Detect which cell encompasses the target text, then output its [X, Y] center coordinate. 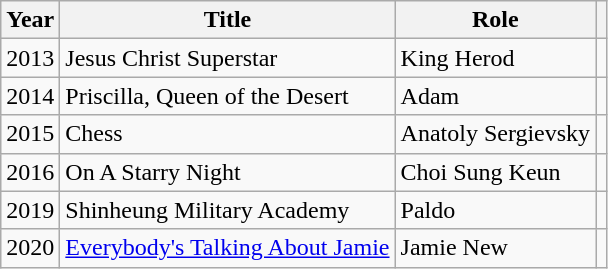
Priscilla, Queen of the Desert [228, 96]
Role [496, 20]
On A Starry Night [228, 172]
2020 [30, 248]
Title [228, 20]
Adam [496, 96]
Shinheung Military Academy [228, 210]
Everybody's Talking About Jamie [228, 248]
Jamie New [496, 248]
Chess [228, 134]
Paldo [496, 210]
Anatoly Sergievsky [496, 134]
Jesus Christ Superstar [228, 58]
Choi Sung Keun [496, 172]
2015 [30, 134]
2016 [30, 172]
2013 [30, 58]
2019 [30, 210]
Year [30, 20]
2014 [30, 96]
King Herod [496, 58]
